Identify which cell holds the provided text, then report its [x, y] central coordinate. 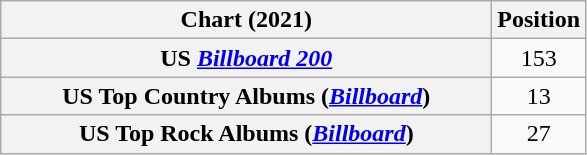
US Top Country Albums (Billboard) [246, 96]
27 [539, 134]
153 [539, 58]
Position [539, 20]
US Billboard 200 [246, 58]
13 [539, 96]
US Top Rock Albums (Billboard) [246, 134]
Chart (2021) [246, 20]
